Pinpoint the cell where the given text exists, returning its [x, y] midpoint coordinate. 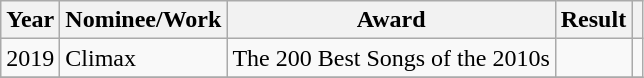
Award [391, 20]
Result [593, 20]
Climax [144, 58]
The 200 Best Songs of the 2010s [391, 58]
Nominee/Work [144, 20]
Year [30, 20]
2019 [30, 58]
